Return (x, y) of the center of cell containing provided text 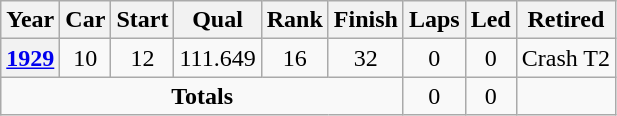
Year (30, 20)
Car (86, 20)
Totals (202, 96)
Finish (366, 20)
Crash T2 (566, 58)
Retired (566, 20)
Start (142, 20)
16 (294, 58)
1929 (30, 58)
32 (366, 58)
Qual (218, 20)
10 (86, 58)
12 (142, 58)
Rank (294, 20)
111.649 (218, 58)
Laps (434, 20)
Led (490, 20)
